Identify which cell holds the provided text, then report its [X, Y] central coordinate. 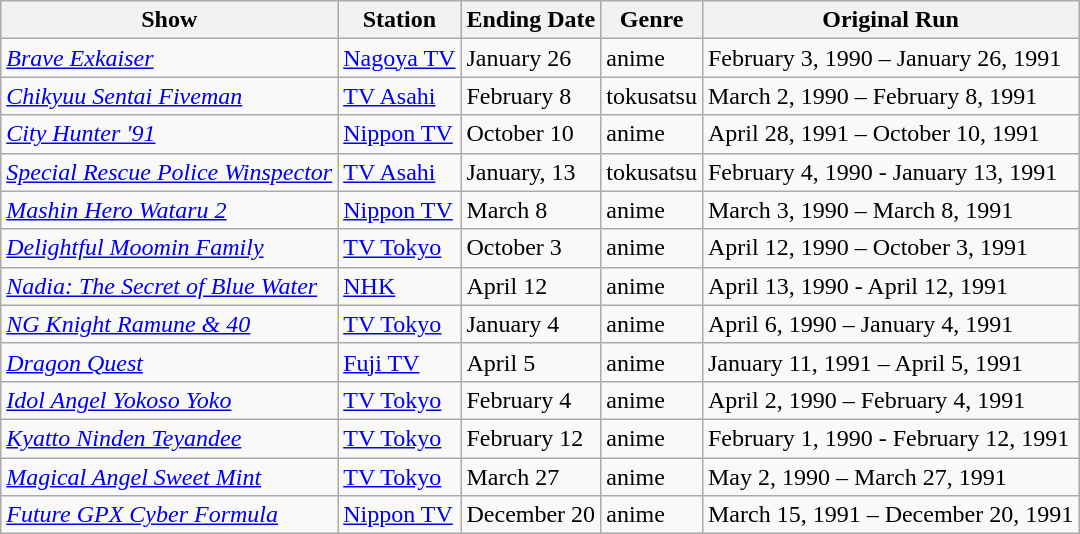
Ending Date [531, 20]
April 5 [531, 362]
March 2, 1990 – February 8, 1991 [890, 96]
January, 13 [531, 172]
Fuji TV [400, 362]
Chikyuu Sentai Fiveman [170, 96]
May 2, 1990 – March 27, 1991 [890, 477]
Kyatto Ninden Teyandee [170, 438]
Mashin Hero Wataru 2 [170, 210]
NHK [400, 286]
April 2, 1990 – February 4, 1991 [890, 400]
April 12 [531, 286]
Station [400, 20]
April 6, 1990 – January 4, 1991 [890, 324]
January 26 [531, 58]
February 12 [531, 438]
April 28, 1991 – October 10, 1991 [890, 134]
April 13, 1990 - April 12, 1991 [890, 286]
February 4 [531, 400]
Special Rescue Police Winspector [170, 172]
Idol Angel Yokoso Yoko [170, 400]
Show [170, 20]
NG Knight Ramune & 40 [170, 324]
City Hunter '91 [170, 134]
February 1, 1990 - February 12, 1991 [890, 438]
Genre [652, 20]
October 10 [531, 134]
February 8 [531, 96]
October 3 [531, 248]
December 20 [531, 515]
Brave Exkaiser [170, 58]
Delightful Moomin Family [170, 248]
Future GPX Cyber Formula [170, 515]
Original Run [890, 20]
March 15, 1991 – December 20, 1991 [890, 515]
March 3, 1990 – March 8, 1991 [890, 210]
Magical Angel Sweet Mint [170, 477]
Dragon Quest [170, 362]
January 4 [531, 324]
February 4, 1990 - January 13, 1991 [890, 172]
February 3, 1990 – January 26, 1991 [890, 58]
Nadia: The Secret of Blue Water [170, 286]
January 11, 1991 – April 5, 1991 [890, 362]
March 8 [531, 210]
April 12, 1990 – October 3, 1991 [890, 248]
March 27 [531, 477]
Nagoya TV [400, 58]
